Pinpoint the cell where the given text exists, returning its (x, y) midpoint coordinate. 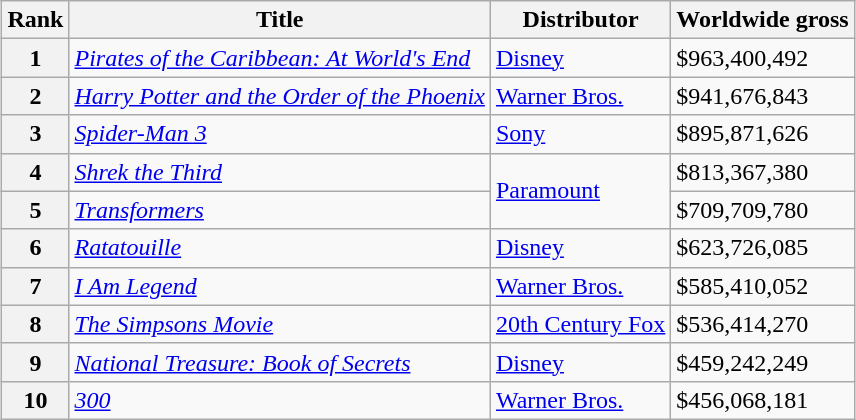
Worldwide gross (762, 20)
7 (36, 286)
$813,367,380 (762, 172)
5 (36, 210)
Sony (580, 134)
9 (36, 362)
Shrek the Third (280, 172)
$456,068,181 (762, 400)
National Treasure: Book of Secrets (280, 362)
$941,676,843 (762, 96)
Pirates of the Caribbean: At World's End (280, 58)
Title (280, 20)
The Simpsons Movie (280, 324)
300 (280, 400)
Rank (36, 20)
$895,871,626 (762, 134)
$459,242,249 (762, 362)
$963,400,492 (762, 58)
Spider-Man 3 (280, 134)
Transformers (280, 210)
Distributor (580, 20)
6 (36, 248)
I Am Legend (280, 286)
$536,414,270 (762, 324)
$623,726,085 (762, 248)
8 (36, 324)
$709,709,780 (762, 210)
3 (36, 134)
20th Century Fox (580, 324)
Ratatouille (280, 248)
$585,410,052 (762, 286)
1 (36, 58)
4 (36, 172)
10 (36, 400)
Paramount (580, 191)
2 (36, 96)
Harry Potter and the Order of the Phoenix (280, 96)
